Scan for the cell matching the given text and deliver its [x, y] coordinate at center. 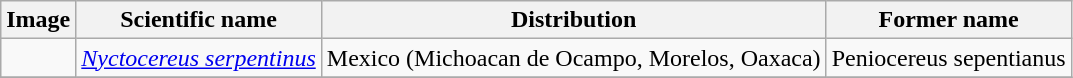
Former name [948, 20]
Nyctocereus serpentinus [198, 58]
Image [38, 20]
Scientific name [198, 20]
Peniocereus sepentianus [948, 58]
Mexico (Michoacan de Ocampo, Morelos, Oaxaca) [574, 58]
Distribution [574, 20]
